Extract the [X, Y] coordinate from the center of the cell holding the provided text.  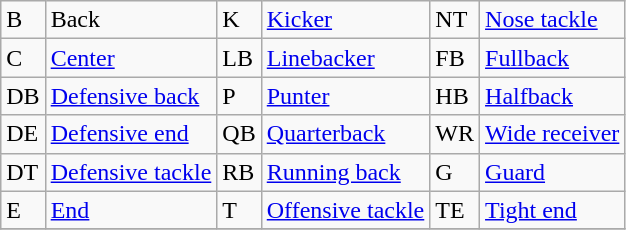
RB [239, 172]
WR [455, 134]
E [23, 210]
Defensive end [131, 134]
DT [23, 172]
K [239, 20]
QB [239, 134]
Fullback [552, 58]
T [239, 210]
HB [455, 96]
End [131, 210]
Halfback [552, 96]
Back [131, 20]
LB [239, 58]
DE [23, 134]
P [239, 96]
Defensive back [131, 96]
DB [23, 96]
Punter [346, 96]
Offensive tackle [346, 210]
Running back [346, 172]
G [455, 172]
Wide receiver [552, 134]
B [23, 20]
TE [455, 210]
Quarterback [346, 134]
Defensive tackle [131, 172]
C [23, 58]
Nose tackle [552, 20]
Guard [552, 172]
NT [455, 20]
Center [131, 58]
Kicker [346, 20]
FB [455, 58]
Tight end [552, 210]
Linebacker [346, 58]
